Scan for the cell matching the given text and deliver its (X, Y) coordinate at center. 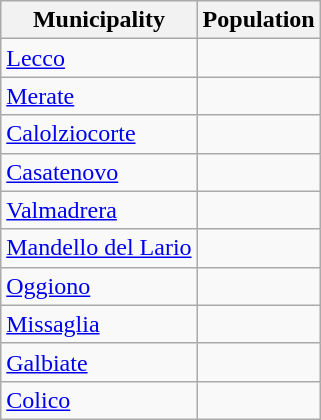
Missaglia (99, 324)
Calolziocorte (99, 134)
Valmadrera (99, 210)
Oggiono (99, 286)
Colico (99, 400)
Lecco (99, 58)
Population (258, 20)
Merate (99, 96)
Municipality (99, 20)
Casatenovo (99, 172)
Mandello del Lario (99, 248)
Galbiate (99, 362)
